Return the [X, Y] coordinate for the center point of the cell that contains the specified text.  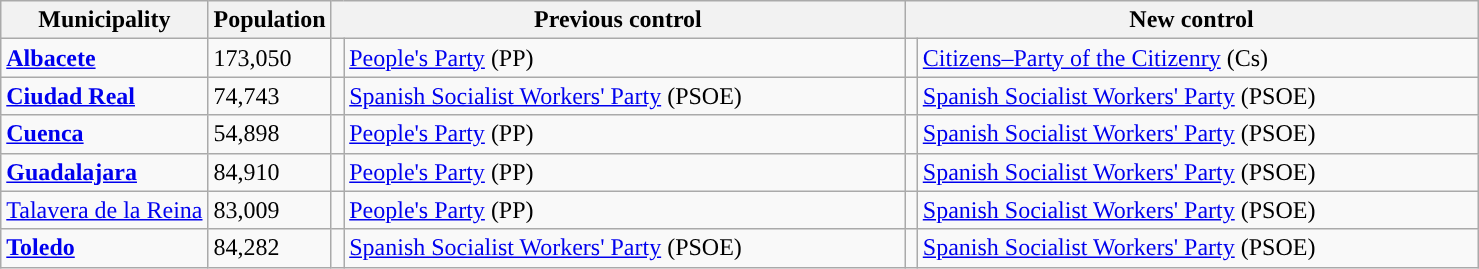
Previous control [618, 20]
Talavera de la Reina [104, 210]
Toledo [104, 248]
Ciudad Real [104, 96]
83,009 [270, 210]
Population [270, 20]
Albacete [104, 58]
54,898 [270, 134]
Citizens–Party of the Citizenry (Cs) [1198, 58]
Cuenca [104, 134]
84,910 [270, 172]
Guadalajara [104, 172]
74,743 [270, 96]
New control [1192, 20]
Municipality [104, 20]
84,282 [270, 248]
173,050 [270, 58]
